Search for the cell housing the specified text and yield its [x, y] center coordinate. 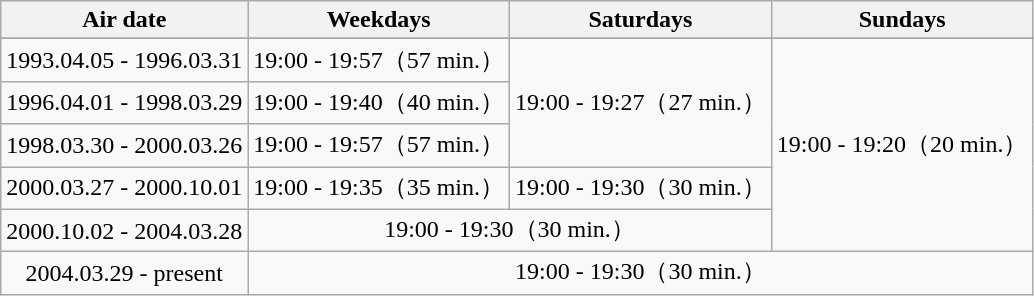
1993.04.05 - 1996.03.31 [124, 60]
2000.10.02 - 2004.03.28 [124, 230]
1996.04.01 - 1998.03.29 [124, 102]
Sundays [902, 20]
Saturdays [641, 20]
2000.03.27 - 2000.10.01 [124, 188]
19:00 - 19:40（40 min.） [379, 102]
1998.03.30 - 2000.03.26 [124, 146]
Air date [124, 20]
2004.03.29 - present [124, 274]
19:00 - 19:35（35 min.） [379, 188]
Weekdays [379, 20]
19:00 - 19:20（20 min.） [902, 146]
19:00 - 19:27（27 min.） [641, 103]
